Scan for the cell matching the given text and deliver its (X, Y) coordinate at center. 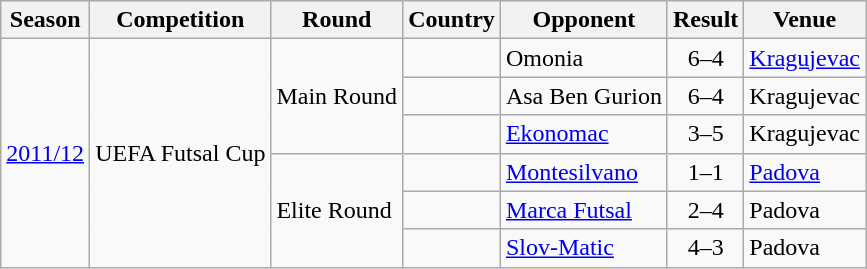
1–1 (705, 172)
2011/12 (46, 153)
4–3 (705, 248)
3–5 (705, 134)
Montesilvano (584, 172)
Result (705, 20)
Omonia (584, 58)
Main Round (337, 96)
Asa Ben Gurion (584, 96)
Venue (805, 20)
Season (46, 20)
Marca Futsal (584, 210)
Slov-Matic (584, 248)
Opponent (584, 20)
Ekonomac (584, 134)
Country (452, 20)
Elite Round (337, 210)
Round (337, 20)
Competition (180, 20)
2–4 (705, 210)
UEFA Futsal Cup (180, 153)
